Capture the cell that displays the provided text and extract its [x, y] central coordinate. 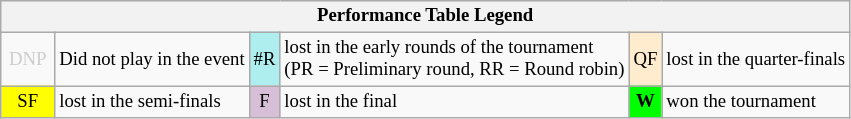
won the tournament [756, 102]
QF [646, 60]
SF [28, 102]
Performance Table Legend [426, 16]
#R [264, 60]
Did not play in the event [152, 60]
lost in the final [454, 102]
lost in the early rounds of the tournament(PR = Preliminary round, RR = Round robin) [454, 60]
lost in the quarter-finals [756, 60]
F [264, 102]
DNP [28, 60]
lost in the semi-finals [152, 102]
W [646, 102]
